Provide the [X, Y] coordinate of the cell's center where the given text is located.  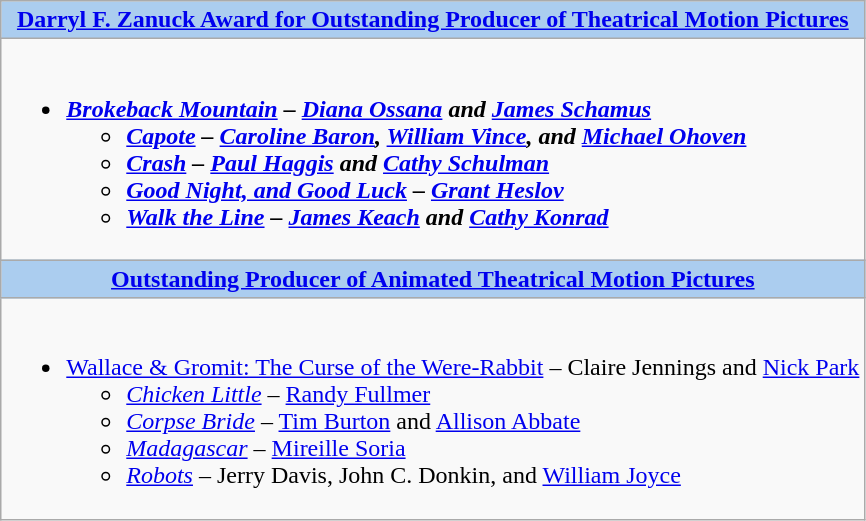
Outstanding Producer of Animated Theatrical Motion Pictures [433, 279]
Darryl F. Zanuck Award for Outstanding Producer of Theatrical Motion Pictures [433, 20]
